From the cell containing the given text, extract its center point as (x, y) coordinate. 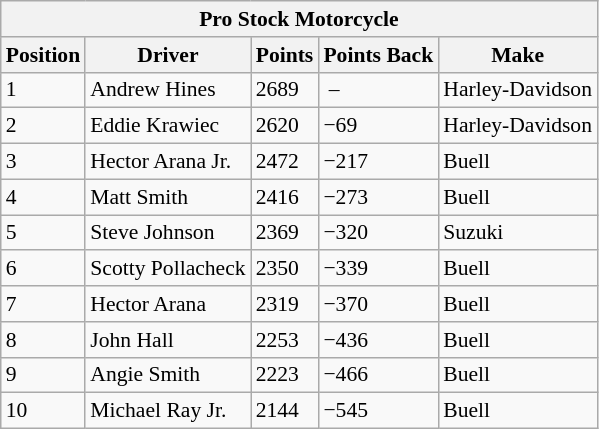
2689 (285, 90)
7 (43, 304)
Hector Arana Jr. (168, 162)
8 (43, 340)
10 (43, 411)
4 (43, 197)
Points Back (378, 55)
Driver (168, 55)
Position (43, 55)
2223 (285, 375)
Make (518, 55)
−339 (378, 269)
Scotty Pollacheck (168, 269)
9 (43, 375)
−273 (378, 197)
−69 (378, 126)
John Hall (168, 340)
2350 (285, 269)
−466 (378, 375)
−370 (378, 304)
2 (43, 126)
2319 (285, 304)
6 (43, 269)
Matt Smith (168, 197)
Pro Stock Motorcycle (299, 19)
−217 (378, 162)
2416 (285, 197)
3 (43, 162)
Angie Smith (168, 375)
1 (43, 90)
Michael Ray Jr. (168, 411)
2620 (285, 126)
2144 (285, 411)
2369 (285, 233)
−436 (378, 340)
2472 (285, 162)
Eddie Krawiec (168, 126)
Hector Arana (168, 304)
Andrew Hines (168, 90)
5 (43, 233)
−545 (378, 411)
2253 (285, 340)
– (378, 90)
−320 (378, 233)
Steve Johnson (168, 233)
Points (285, 55)
Suzuki (518, 233)
